From the cell containing the given text, extract its center point as [X, Y] coordinate. 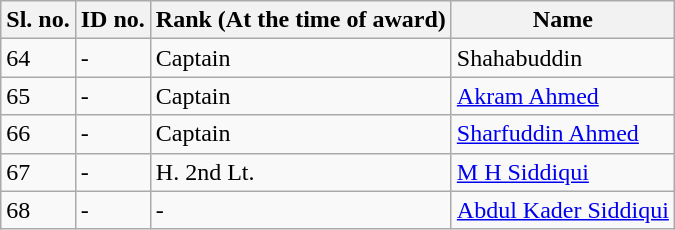
Akram Ahmed [562, 96]
Rank (At the time of award) [300, 20]
Sl. no. [38, 20]
68 [38, 210]
ID no. [112, 20]
Sharfuddin Ahmed [562, 134]
64 [38, 58]
H. 2nd Lt. [300, 172]
67 [38, 172]
Abdul Kader Siddiqui [562, 210]
Shahabuddin [562, 58]
Name [562, 20]
65 [38, 96]
M H Siddiqui [562, 172]
66 [38, 134]
